Locate the cell with the specified text and output its (x, y) center coordinate. 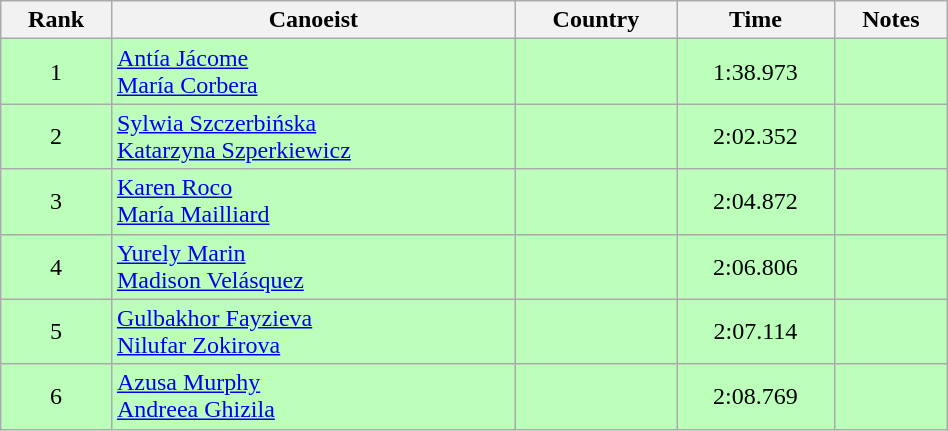
Country (596, 20)
Rank (56, 20)
2 (56, 136)
2:04.872 (756, 202)
Gulbakhor FayzievaNilufar Zokirova (313, 332)
Antía JácomeMaría Corbera (313, 72)
2:06.806 (756, 266)
2:08.769 (756, 396)
Azusa MurphyAndreea Ghizila (313, 396)
Time (756, 20)
Canoeist (313, 20)
2:07.114 (756, 332)
Notes (890, 20)
5 (56, 332)
4 (56, 266)
1:38.973 (756, 72)
Sylwia SzczerbińskaKatarzyna Szperkiewicz (313, 136)
3 (56, 202)
Yurely MarinMadison Velásquez (313, 266)
Karen RocoMaría Mailliard (313, 202)
2:02.352 (756, 136)
1 (56, 72)
6 (56, 396)
